Extract the [X, Y] coordinate from the center of the cell holding the provided text.  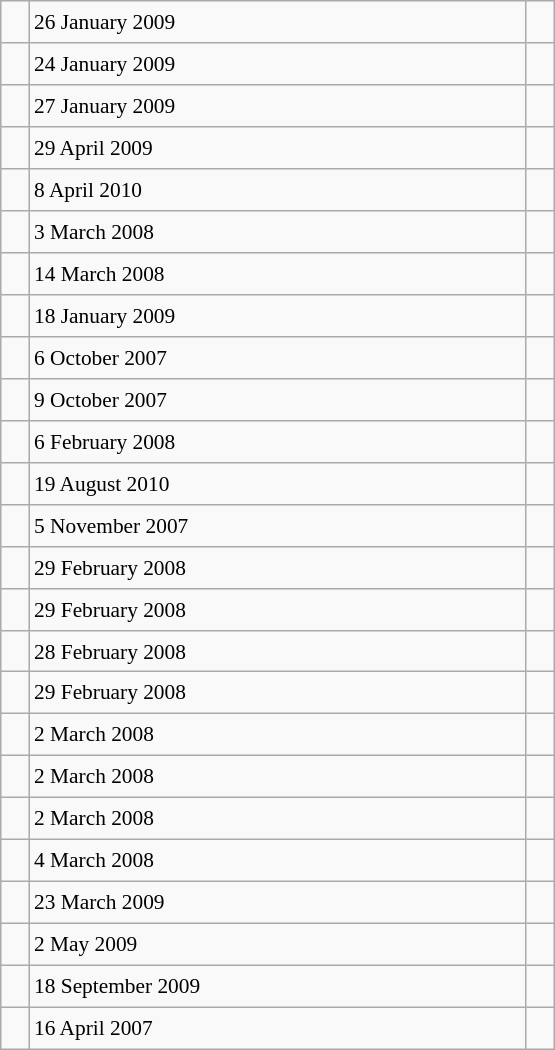
23 March 2009 [278, 903]
3 March 2008 [278, 232]
6 October 2007 [278, 358]
14 March 2008 [278, 274]
16 April 2007 [278, 1028]
9 October 2007 [278, 399]
2 May 2009 [278, 945]
5 November 2007 [278, 525]
8 April 2010 [278, 190]
19 August 2010 [278, 483]
6 February 2008 [278, 441]
26 January 2009 [278, 22]
28 February 2008 [278, 651]
29 April 2009 [278, 148]
24 January 2009 [278, 64]
27 January 2009 [278, 106]
18 January 2009 [278, 316]
4 March 2008 [278, 861]
18 September 2009 [278, 986]
